Output the [x, y] coordinate of the center of the cell containing the given text.  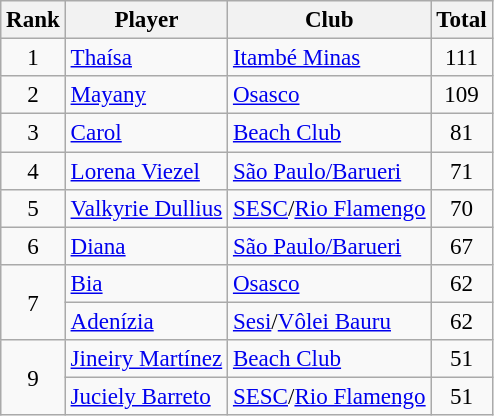
2 [33, 95]
Club [330, 20]
Total [462, 20]
Juciely Barreto [146, 397]
67 [462, 246]
Valkyrie Dullius [146, 209]
Carol [146, 133]
111 [462, 58]
Jineiry Martínez [146, 359]
Sesi/Vôlei Bauru [330, 322]
109 [462, 95]
Diana [146, 246]
81 [462, 133]
7 [33, 302]
Player [146, 20]
3 [33, 133]
6 [33, 246]
4 [33, 171]
Bia [146, 284]
70 [462, 209]
71 [462, 171]
Itambé Minas [330, 58]
1 [33, 58]
5 [33, 209]
Lorena Viezel [146, 171]
9 [33, 378]
Rank [33, 20]
Adenízia [146, 322]
Mayany [146, 95]
Thaísa [146, 58]
